Scan for the cell matching the given text and deliver its (x, y) coordinate at center. 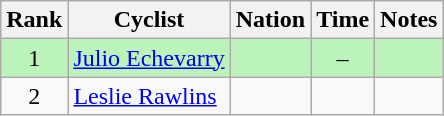
Cyclist (149, 20)
Leslie Rawlins (149, 96)
Nation (270, 20)
Julio Echevarry (149, 58)
– (343, 58)
Rank (34, 20)
2 (34, 96)
1 (34, 58)
Time (343, 20)
Notes (409, 20)
